Scan for the cell matching the given text and deliver its [x, y] coordinate at center. 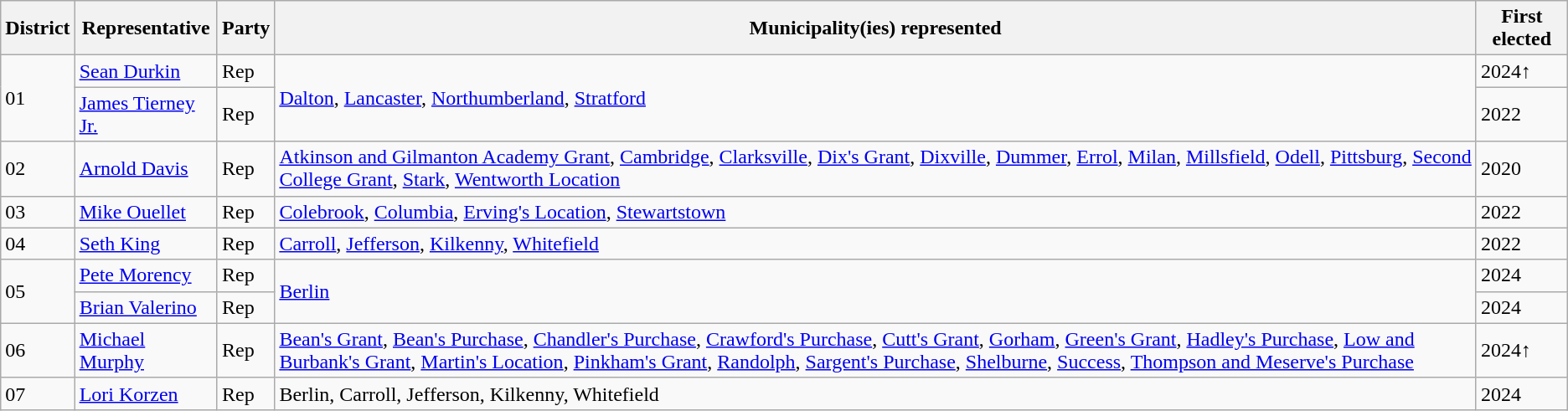
Mike Ouellet [146, 212]
2020 [1521, 169]
Pete Morency [146, 275]
06 [38, 350]
District [38, 28]
Carroll, Jefferson, Kilkenny, Whitefield [876, 244]
Party [245, 28]
07 [38, 393]
Berlin [876, 291]
Sean Durkin [146, 71]
Municipality(ies) represented [876, 28]
Michael Murphy [146, 350]
First elected [1521, 28]
02 [38, 169]
Brian Valerino [146, 307]
Seth King [146, 244]
04 [38, 244]
Berlin, Carroll, Jefferson, Kilkenny, Whitefield [876, 393]
Arnold Davis [146, 169]
James Tierney Jr. [146, 114]
Representative [146, 28]
Dalton, Lancaster, Northumberland, Stratford [876, 99]
01 [38, 99]
Lori Korzen [146, 393]
05 [38, 291]
Colebrook, Columbia, Erving's Location, Stewartstown [876, 212]
03 [38, 212]
